Locate the cell with the specified text and output its (X, Y) center coordinate. 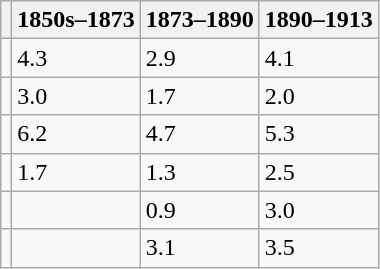
1873–1890 (200, 20)
1890–1913 (318, 20)
1850s–1873 (76, 20)
3.5 (318, 248)
0.9 (200, 210)
1.3 (200, 172)
4.3 (76, 58)
2.0 (318, 96)
2.5 (318, 172)
5.3 (318, 134)
2.9 (200, 58)
4.7 (200, 134)
6.2 (76, 134)
3.1 (200, 248)
4.1 (318, 58)
